Provide the [x, y] coordinate of the cell's center where the given text is located.  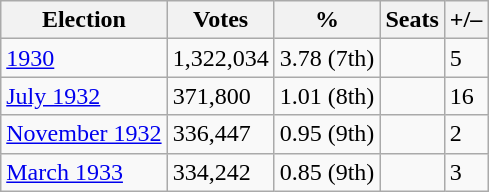
+/– [466, 20]
July 1932 [84, 96]
November 1932 [84, 134]
2 [466, 134]
0.85 (9th) [327, 172]
334,242 [220, 172]
% [327, 20]
371,800 [220, 96]
1.01 (8th) [327, 96]
5 [466, 58]
1,322,034 [220, 58]
Election [84, 20]
March 1933 [84, 172]
336,447 [220, 134]
Votes [220, 20]
16 [466, 96]
3 [466, 172]
Seats [412, 20]
1930 [84, 58]
0.95 (9th) [327, 134]
3.78 (7th) [327, 58]
